Scan for the cell matching the given text and deliver its [X, Y] coordinate at center. 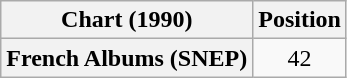
French Albums (SNEP) [127, 58]
Chart (1990) [127, 20]
42 [300, 58]
Position [300, 20]
